Locate the cell with the specified text and output its [X, Y] center coordinate. 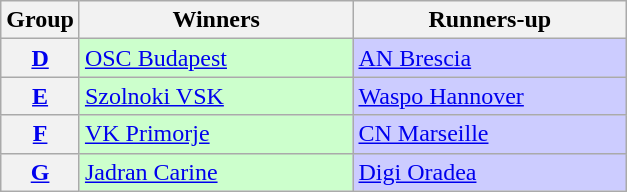
AN Brescia [490, 58]
D [40, 58]
CN Marseille [490, 134]
F [40, 134]
Winners [216, 20]
Waspo Hannover [490, 96]
Group [40, 20]
VK Primorje [216, 134]
OSC Budapest [216, 58]
E [40, 96]
Digi Oradea [490, 172]
Jadran Carine [216, 172]
Szolnoki VSK [216, 96]
Runners-up [490, 20]
G [40, 172]
